Scan for the cell matching the given text and deliver its (x, y) coordinate at center. 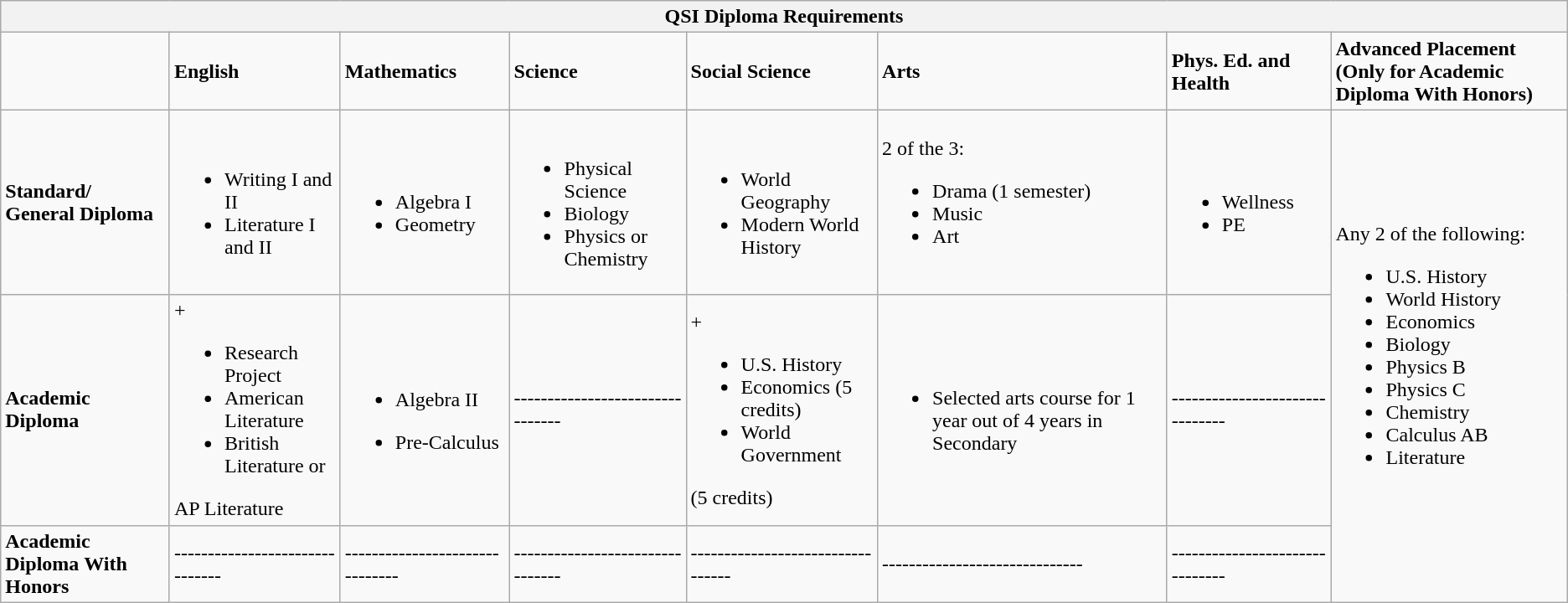
QSI Diploma Requirements (784, 17)
Arts (1023, 71)
Physical ScienceBiologyPhysics or Chemistry (598, 203)
Phys. Ed. and Health (1249, 71)
+Research ProjectAmerican LiteratureBritish Literature orAP Literature (255, 410)
Science (598, 71)
Academic Diploma (85, 410)
Standard/General Diploma (85, 203)
Any 2 of the following:U.S. HistoryWorld HistoryEconomicsBiologyPhysics BPhysics CChemistryCalculus ABLiterature (1449, 356)
Advanced Placement(Only for Academic Diploma With Honors) (1449, 71)
Algebra IGeometry (425, 203)
English (255, 71)
------------------------------ (1023, 564)
+U.S. HistoryEconomics (5 credits)World Government(5 credits) (782, 410)
WellnessPE (1249, 203)
World GeographyModern World History (782, 203)
Social Science (782, 71)
Selected arts course for 1 year out of 4 years in Secondary (1023, 410)
Academic Diploma With Honors (85, 564)
Algebra IIPre-Calculus (425, 410)
--------------------------------- (782, 564)
Writing I and IILiterature I and II (255, 203)
Mathematics (425, 71)
2 of the 3:Drama (1 semester)MusicArt (1023, 203)
